Determine the [X, Y] coordinate at the center of the cell enclosing the given text.  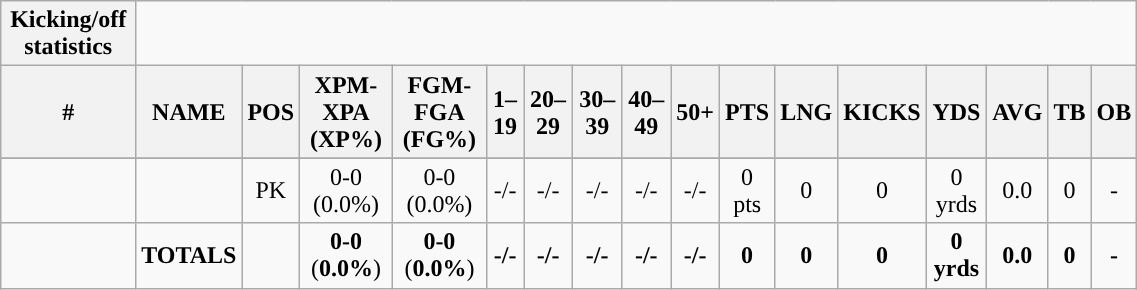
OB [1114, 112]
TOTALS [189, 256]
1–19 [506, 112]
KICKS [882, 112]
Kicking/off statistics [68, 34]
20–29 [548, 112]
FGM-FGA (FG%) [439, 112]
PK [271, 190]
50+ [696, 112]
PTS [748, 112]
POS [271, 112]
XPM-XPA (XP%) [346, 112]
40–49 [646, 112]
LNG [806, 112]
TB [1070, 112]
YDS [956, 112]
AVG [1018, 112]
30–39 [598, 112]
# [68, 112]
0 pts [748, 190]
NAME [189, 112]
